Return the [X, Y] coordinate for the center point of the cell that contains the specified text.  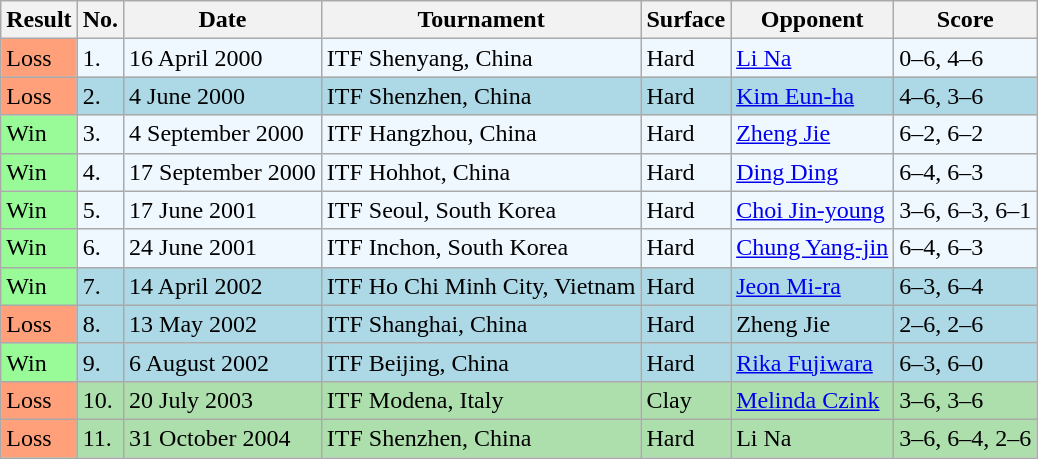
Opponent [812, 20]
9. [100, 362]
3–6, 6–4, 2–6 [966, 438]
ITF Hangzhou, China [481, 134]
ITF Modena, Italy [481, 400]
1. [100, 58]
24 June 2001 [223, 248]
6. [100, 248]
Melinda Czink [812, 400]
Tournament [481, 20]
Surface [686, 20]
3–6, 3–6 [966, 400]
17 June 2001 [223, 210]
Chung Yang-jin [812, 248]
ITF Hohhot, China [481, 172]
ITF Seoul, South Korea [481, 210]
17 September 2000 [223, 172]
Rika Fujiwara [812, 362]
6–3, 6–0 [966, 362]
ITF Inchon, South Korea [481, 248]
ITF Shenyang, China [481, 58]
Score [966, 20]
Clay [686, 400]
ITF Ho Chi Minh City, Vietnam [481, 286]
16 April 2000 [223, 58]
Jeon Mi-ra [812, 286]
5. [100, 210]
Choi Jin-young [812, 210]
11. [100, 438]
8. [100, 324]
4. [100, 172]
31 October 2004 [223, 438]
No. [100, 20]
6–2, 6–2 [966, 134]
4 September 2000 [223, 134]
6 August 2002 [223, 362]
Result [39, 20]
3. [100, 134]
20 July 2003 [223, 400]
2. [100, 96]
Ding Ding [812, 172]
4 June 2000 [223, 96]
10. [100, 400]
Date [223, 20]
ITF Beijing, China [481, 362]
3–6, 6–3, 6–1 [966, 210]
4–6, 3–6 [966, 96]
13 May 2002 [223, 324]
0–6, 4–6 [966, 58]
ITF Shanghai, China [481, 324]
14 April 2002 [223, 286]
7. [100, 286]
Kim Eun-ha [812, 96]
2–6, 2–6 [966, 324]
6–3, 6–4 [966, 286]
